Return [X, Y] of the center of cell containing provided text 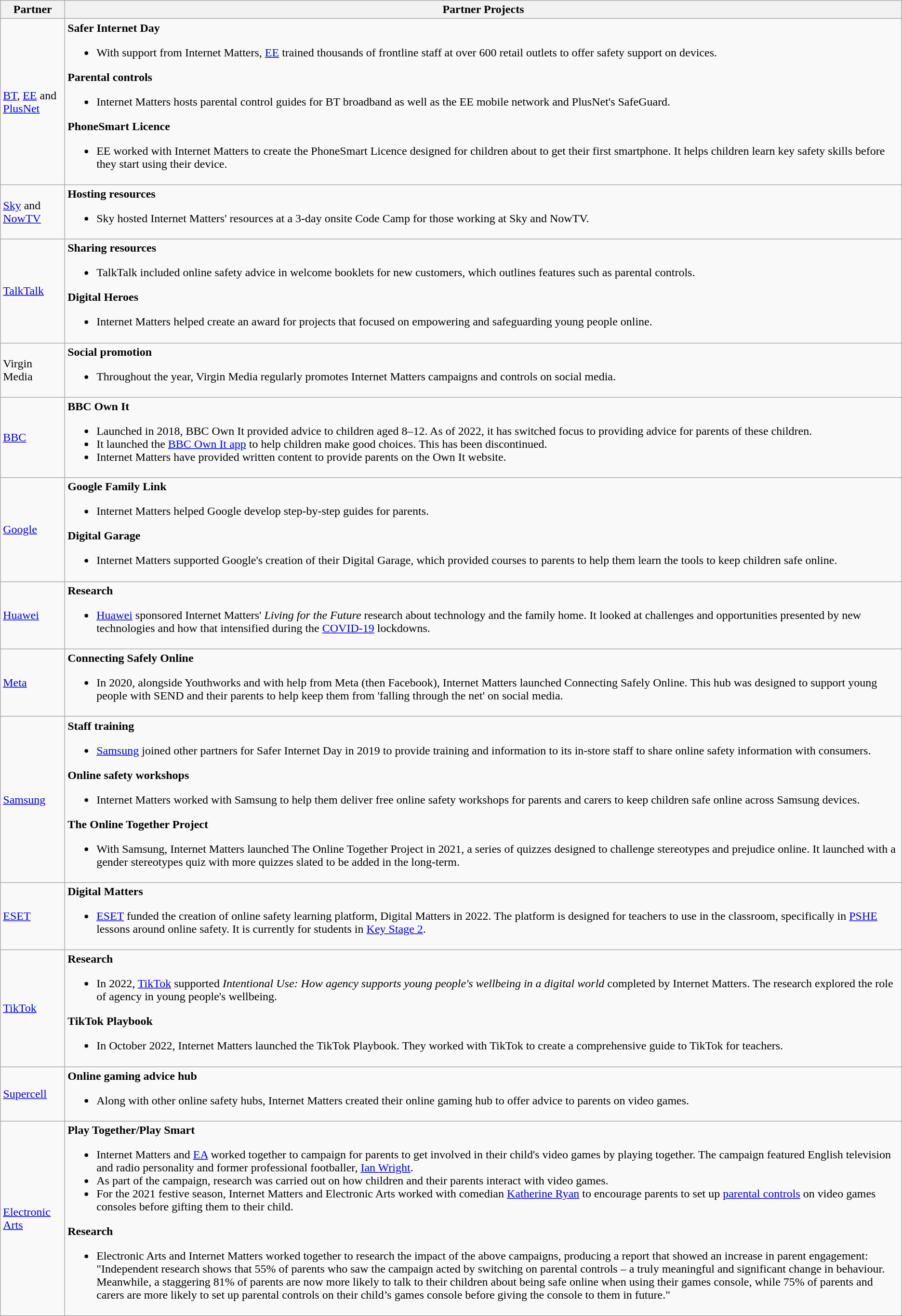
Meta [33, 683]
TikTok [33, 1008]
Partner Projects [484, 10]
Partner [33, 10]
Huawei [33, 615]
Samsung [33, 799]
Social promotionThroughout the year, Virgin Media regularly promotes Internet Matters campaigns and controls on social media. [484, 370]
Google [33, 529]
Sky and NowTV [33, 212]
Supercell [33, 1093]
BBC [33, 438]
TalkTalk [33, 291]
BT, EE and PlusNet [33, 102]
Hosting resourcesSky hosted Internet Matters' resources at a 3-day onsite Code Camp for those working at Sky and NowTV. [484, 212]
Electronic Arts [33, 1219]
ESET [33, 916]
Virgin Media [33, 370]
